Identify which cell holds the provided text, then report its (x, y) central coordinate. 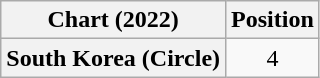
Chart (2022) (114, 20)
South Korea (Circle) (114, 58)
Position (273, 20)
4 (273, 58)
